Output the (X, Y) coordinate of the center of the cell containing the given text.  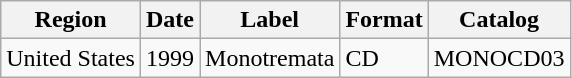
Region (71, 20)
Catalog (499, 20)
Date (170, 20)
MONOCD03 (499, 58)
United States (71, 58)
1999 (170, 58)
Monotremata (270, 58)
Label (270, 20)
Format (384, 20)
CD (384, 58)
